For the text-containing cell, return its midpoint in [X, Y] coordinate format. 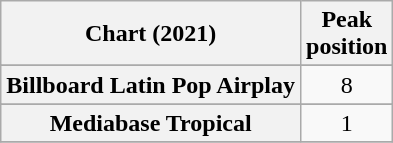
Chart (2021) [151, 34]
Mediabase Tropical [151, 123]
8 [347, 85]
1 [347, 123]
Peakposition [347, 34]
Billboard Latin Pop Airplay [151, 85]
